Detect which cell encompasses the target text, then output its [x, y] center coordinate. 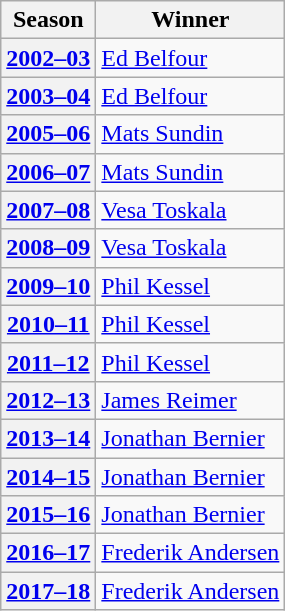
2008–09 [48, 248]
2003–04 [48, 96]
2017–18 [48, 591]
2012–13 [48, 400]
2011–12 [48, 362]
2010–11 [48, 324]
2002–03 [48, 58]
2005–06 [48, 134]
2006–07 [48, 172]
2016–17 [48, 553]
2013–14 [48, 438]
Winner [190, 20]
2014–15 [48, 477]
Season [48, 20]
2015–16 [48, 515]
2007–08 [48, 210]
2009–10 [48, 286]
James Reimer [190, 400]
